Find where the given text appears and provide that cell's center as (X, Y) coordinate. 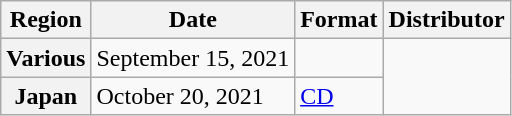
Japan (46, 96)
Format (339, 20)
Various (46, 58)
September 15, 2021 (193, 58)
Date (193, 20)
Region (46, 20)
CD (339, 96)
October 20, 2021 (193, 96)
Distributor (446, 20)
